Capture the cell that displays the provided text and extract its [x, y] central coordinate. 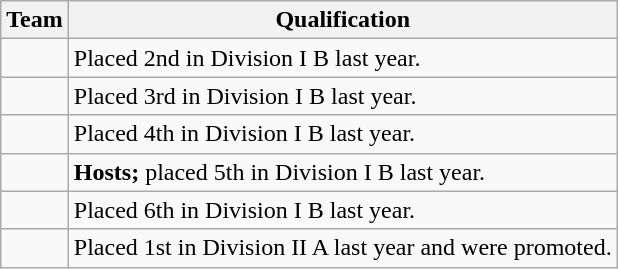
Placed 1st in Division II A last year and were promoted. [342, 248]
Team [35, 20]
Placed 6th in Division I B last year. [342, 210]
Placed 2nd in Division I B last year. [342, 58]
Placed 3rd in Division I B last year. [342, 96]
Qualification [342, 20]
Hosts; placed 5th in Division I B last year. [342, 172]
Placed 4th in Division I B last year. [342, 134]
